Find where the given text appears and provide that cell's center as [X, Y] coordinate. 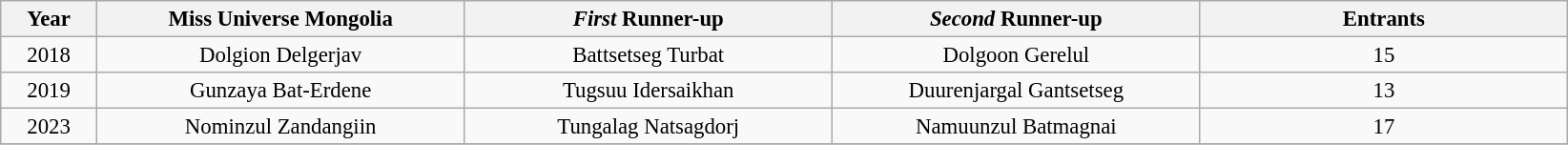
Gunzaya Bat-Erdene [280, 91]
13 [1384, 91]
Entrants [1384, 19]
15 [1384, 55]
2019 [50, 91]
2018 [50, 55]
Tungalag Natsagdorj [649, 127]
Duurenjargal Gantsetseg [1017, 91]
First Runner-up [649, 19]
Nominzul Zandangiin [280, 127]
Battsetseg Turbat [649, 55]
17 [1384, 127]
Tugsuu Idersaikhan [649, 91]
Dolgoon Gerelul [1017, 55]
Miss Universe Mongolia [280, 19]
Year [50, 19]
Dolgion Delgerjav [280, 55]
2023 [50, 127]
Second Runner-up [1017, 19]
Namuunzul Batmagnai [1017, 127]
